Find where the given text appears and provide that cell's center as (X, Y) coordinate. 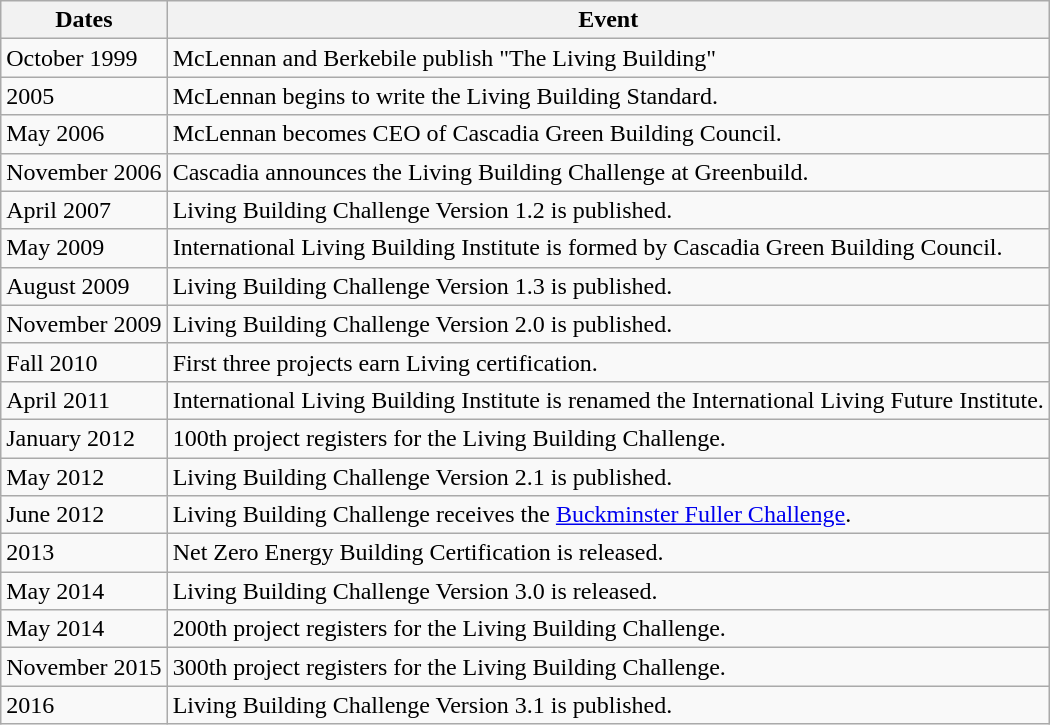
Living Building Challenge receives the Buckminster Fuller Challenge. (608, 515)
October 1999 (84, 58)
2016 (84, 705)
Dates (84, 20)
300th project registers for the Living Building Challenge. (608, 667)
Living Building Challenge Version 2.0 is published. (608, 324)
Living Building Challenge Version 1.2 is published. (608, 210)
November 2006 (84, 172)
November 2015 (84, 667)
100th project registers for the Living Building Challenge. (608, 438)
May 2009 (84, 248)
November 2009 (84, 324)
International Living Building Institute is formed by Cascadia Green Building Council. (608, 248)
Living Building Challenge Version 1.3 is published. (608, 286)
Net Zero Energy Building Certification is released. (608, 553)
Cascadia announces the Living Building Challenge at Greenbuild. (608, 172)
200th project registers for the Living Building Challenge. (608, 629)
McLennan and Berkebile publish "The Living Building" (608, 58)
Fall 2010 (84, 362)
McLennan becomes CEO of Cascadia Green Building Council. (608, 134)
April 2007 (84, 210)
International Living Building Institute is renamed the International Living Future Institute. (608, 400)
Living Building Challenge Version 3.1 is published. (608, 705)
January 2012 (84, 438)
Living Building Challenge Version 2.1 is published. (608, 477)
2013 (84, 553)
First three projects earn Living certification. (608, 362)
2005 (84, 96)
May 2006 (84, 134)
June 2012 (84, 515)
Living Building Challenge Version 3.0 is released. (608, 591)
Event (608, 20)
McLennan begins to write the Living Building Standard. (608, 96)
May 2012 (84, 477)
April 2011 (84, 400)
August 2009 (84, 286)
